Extract the (x, y) coordinate from the center of the cell holding the provided text.  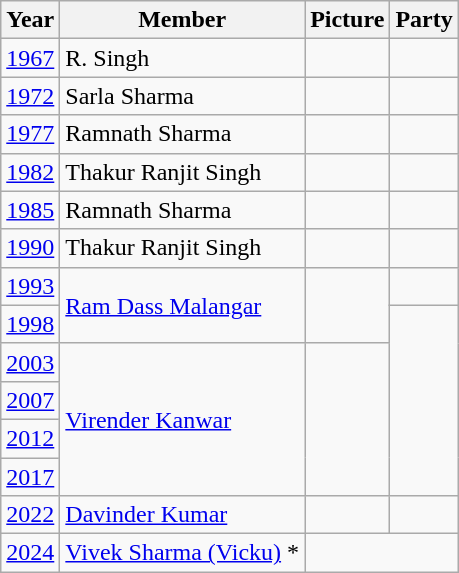
Ram Dass Malangar (182, 305)
1998 (30, 324)
Member (182, 20)
1990 (30, 248)
2012 (30, 438)
Picture (348, 20)
1972 (30, 96)
1967 (30, 58)
1993 (30, 286)
1977 (30, 134)
Vivek Sharma (Vicku) * (182, 553)
Davinder Kumar (182, 515)
2007 (30, 400)
1985 (30, 210)
Party (424, 20)
R. Singh (182, 58)
2024 (30, 553)
Sarla Sharma (182, 96)
Year (30, 20)
1982 (30, 172)
Virender Kanwar (182, 419)
2017 (30, 477)
2003 (30, 362)
2022 (30, 515)
